Find where the given text appears and provide that cell's center as [X, Y] coordinate. 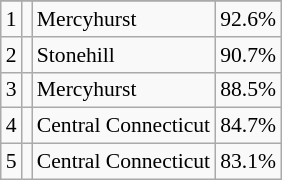
83.1% [248, 162]
90.7% [248, 55]
2 [12, 55]
5 [12, 162]
84.7% [248, 126]
88.5% [248, 90]
Stonehill [124, 55]
3 [12, 90]
1 [12, 19]
92.6% [248, 19]
4 [12, 126]
